Find where the given text appears and provide that cell's center as [X, Y] coordinate. 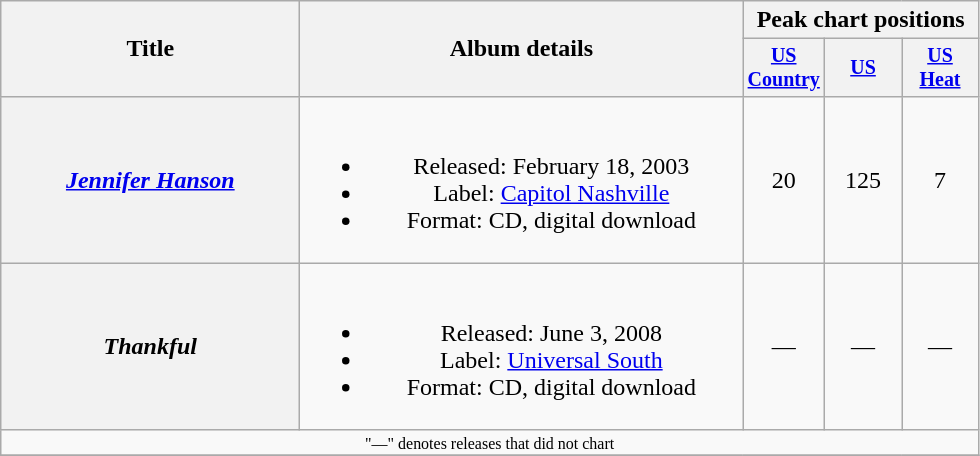
Album details [522, 49]
Peak chart positions [861, 20]
Thankful [150, 346]
Released: June 3, 2008Label: Universal SouthFormat: CD, digital download [522, 346]
Released: February 18, 2003Label: Capitol NashvilleFormat: CD, digital download [522, 180]
20 [784, 180]
125 [864, 180]
7 [940, 180]
Jennifer Hanson [150, 180]
US [864, 68]
"—" denotes releases that did not chart [490, 442]
Title [150, 49]
US Country [784, 68]
US Heat [940, 68]
